Search for the cell housing the specified text and yield its [x, y] center coordinate. 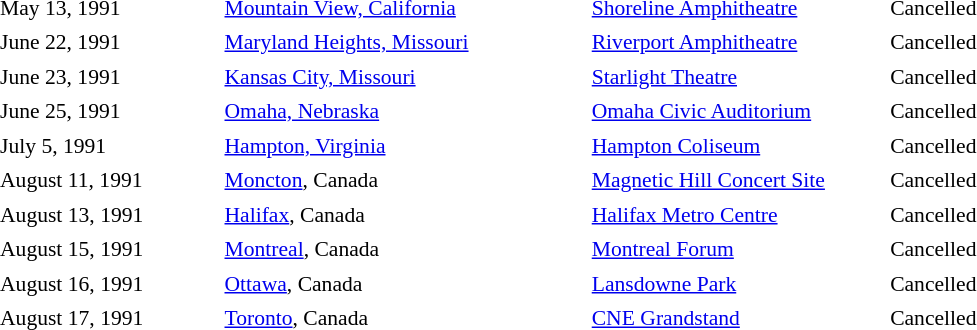
Starlight Theatre [736, 77]
Maryland Heights, Missouri [404, 42]
Magnetic Hill Concert Site [736, 180]
Omaha, Nebraska [404, 112]
Halifax, Canada [404, 215]
Halifax Metro Centre [736, 215]
Montreal Forum [736, 250]
Omaha Civic Auditorium [736, 112]
Hampton Coliseum [736, 146]
Hampton, Virginia [404, 146]
Moncton, Canada [404, 180]
Ottawa, Canada [404, 284]
Montreal, Canada [404, 250]
Lansdowne Park [736, 284]
Kansas City, Missouri [404, 77]
Riverport Amphitheatre [736, 42]
